Search for the cell housing the specified text and yield its [x, y] center coordinate. 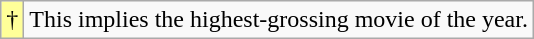
This implies the highest-grossing movie of the year. [279, 20]
† [12, 20]
